Capture the cell that displays the provided text and extract its (x, y) central coordinate. 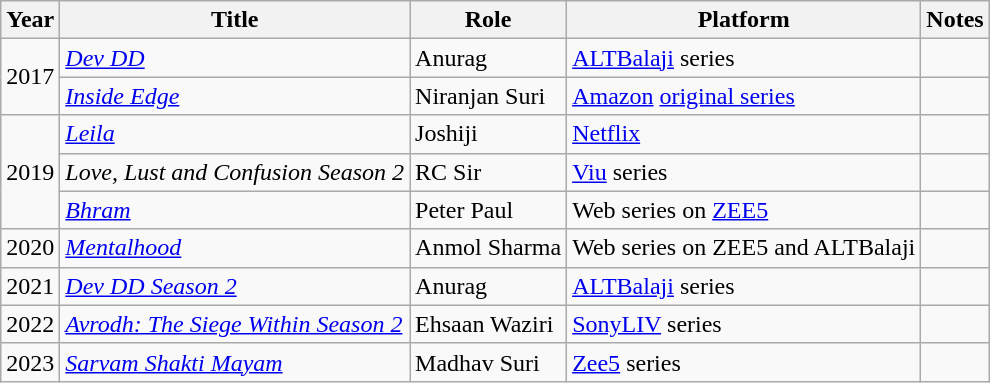
Madhav Suri (488, 362)
Web series on ZEE5 (744, 210)
Anmol Sharma (488, 248)
SonyLIV series (744, 324)
Title (235, 20)
Inside Edge (235, 96)
Year (30, 20)
2023 (30, 362)
Peter Paul (488, 210)
Web series on ZEE5 and ALTBalaji (744, 248)
Platform (744, 20)
Viu series (744, 172)
Sarvam Shakti Mayam (235, 362)
Role (488, 20)
Bhram (235, 210)
2017 (30, 77)
2022 (30, 324)
Joshiji (488, 134)
Zee5 series (744, 362)
Ehsaan Waziri (488, 324)
Netflix (744, 134)
2020 (30, 248)
Dev DD (235, 58)
Avrodh: The Siege Within Season 2 (235, 324)
Amazon original series (744, 96)
Love, Lust and Confusion Season 2 (235, 172)
Niranjan Suri (488, 96)
Dev DD Season 2 (235, 286)
Leila (235, 134)
2021 (30, 286)
Mentalhood (235, 248)
RC Sir (488, 172)
Notes (955, 20)
2019 (30, 172)
